From the cell containing the given text, extract its center point as (x, y) coordinate. 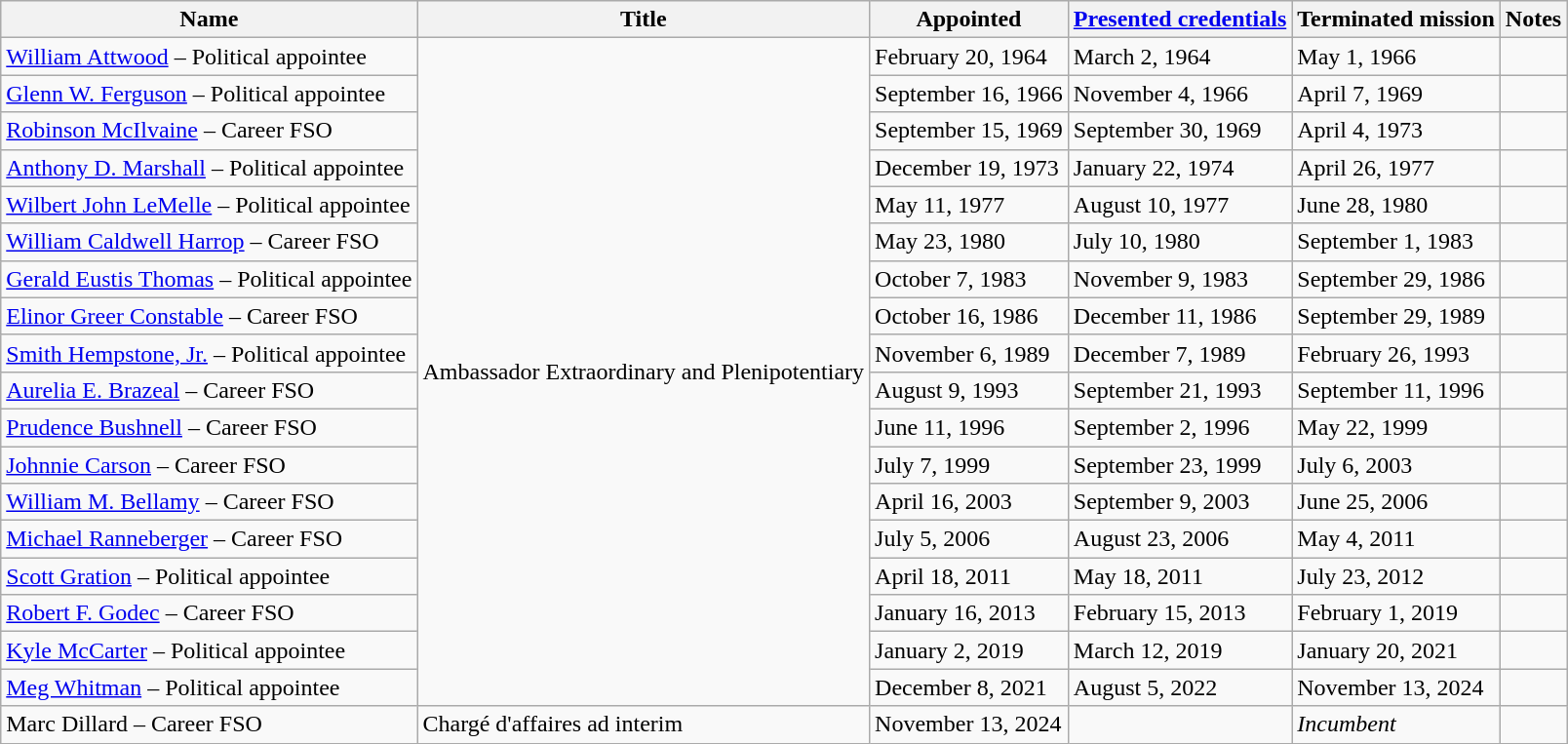
Glenn W. Ferguson – Political appointee (209, 94)
Meg Whitman – Political appointee (209, 687)
Robinson McIlvaine – Career FSO (209, 131)
Chargé d'affaires ad interim (644, 724)
Notes (1533, 20)
May 23, 1980 (969, 242)
April 26, 1977 (1396, 168)
September 29, 1986 (1396, 279)
September 30, 1969 (1180, 131)
September 29, 1989 (1396, 316)
November 6, 1989 (969, 353)
August 9, 1993 (969, 390)
September 11, 1996 (1396, 390)
January 16, 2013 (969, 613)
Marc Dillard – Career FSO (209, 724)
July 10, 1980 (1180, 242)
March 2, 1964 (1180, 57)
Presented credentials (1180, 20)
Title (644, 20)
October 16, 1986 (969, 316)
July 7, 1999 (969, 465)
May 11, 1977 (969, 205)
Elinor Greer Constable – Career FSO (209, 316)
November 9, 1983 (1180, 279)
December 7, 1989 (1180, 353)
November 4, 1966 (1180, 94)
September 23, 1999 (1180, 465)
September 16, 1966 (969, 94)
September 1, 1983 (1396, 242)
Johnnie Carson – Career FSO (209, 465)
Michael Ranneberger – Career FSO (209, 539)
May 4, 2011 (1396, 539)
Aurelia E. Brazeal – Career FSO (209, 390)
February 20, 1964 (969, 57)
October 7, 1983 (969, 279)
September 15, 1969 (969, 131)
June 25, 2006 (1396, 502)
Gerald Eustis Thomas – Political appointee (209, 279)
Scott Gration – Political appointee (209, 576)
April 7, 1969 (1396, 94)
Anthony D. Marshall – Political appointee (209, 168)
April 18, 2011 (969, 576)
William M. Bellamy – Career FSO (209, 502)
June 11, 1996 (969, 427)
August 5, 2022 (1180, 687)
Appointed (969, 20)
July 5, 2006 (969, 539)
Terminated mission (1396, 20)
August 10, 1977 (1180, 205)
Wilbert John LeMelle – Political appointee (209, 205)
September 2, 1996 (1180, 427)
William Attwood – Political appointee (209, 57)
January 22, 1974 (1180, 168)
September 9, 2003 (1180, 502)
Name (209, 20)
June 28, 1980 (1396, 205)
April 16, 2003 (969, 502)
March 12, 2019 (1180, 650)
December 11, 1986 (1180, 316)
February 15, 2013 (1180, 613)
August 23, 2006 (1180, 539)
December 8, 2021 (969, 687)
July 6, 2003 (1396, 465)
Kyle McCarter – Political appointee (209, 650)
January 20, 2021 (1396, 650)
William Caldwell Harrop – Career FSO (209, 242)
May 18, 2011 (1180, 576)
Prudence Bushnell – Career FSO (209, 427)
Smith Hempstone, Jr. – Political appointee (209, 353)
May 1, 1966 (1396, 57)
December 19, 1973 (969, 168)
May 22, 1999 (1396, 427)
Incumbent (1396, 724)
Ambassador Extraordinary and Plenipotentiary (644, 372)
February 1, 2019 (1396, 613)
Robert F. Godec – Career FSO (209, 613)
September 21, 1993 (1180, 390)
July 23, 2012 (1396, 576)
April 4, 1973 (1396, 131)
February 26, 1993 (1396, 353)
January 2, 2019 (969, 650)
